Detect which cell encompasses the target text, then output its (x, y) center coordinate. 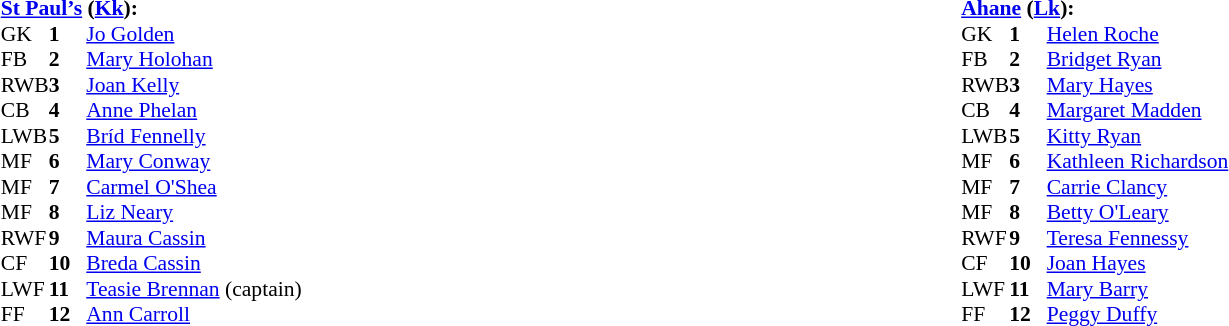
Kitty Ryan (1138, 136)
Liz Neary (194, 213)
Bridget Ryan (1138, 59)
Betty O'Leary (1138, 213)
Bríd Fennelly (194, 136)
Margaret Madden (1138, 111)
Carmel O'Shea (194, 187)
Teresa Fennessy (1138, 238)
Mary Hayes (1138, 85)
Helen Roche (1138, 34)
Mary Conway (194, 161)
Teasie Brennan (captain) (194, 289)
Mary Holohan (194, 59)
Breda Cassin (194, 263)
Mary Barry (1138, 289)
Jo Golden (194, 34)
Maura Cassin (194, 238)
Joan Kelly (194, 85)
Carrie Clancy (1138, 187)
Kathleen Richardson (1138, 161)
Joan Hayes (1138, 263)
Anne Phelan (194, 111)
